Capture the cell that displays the provided text and extract its (x, y) central coordinate. 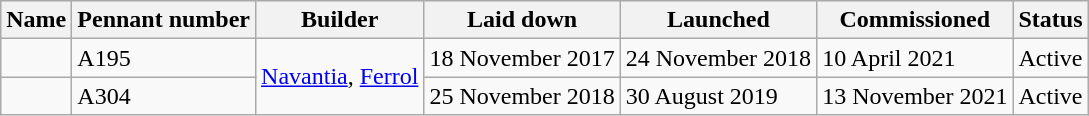
Builder (340, 20)
Launched (718, 20)
A304 (164, 96)
13 November 2021 (915, 96)
10 April 2021 (915, 58)
Status (1050, 20)
18 November 2017 (522, 58)
30 August 2019 (718, 96)
Navantia, Ferrol (340, 77)
Name (36, 20)
24 November 2018 (718, 58)
25 November 2018 (522, 96)
Commissioned (915, 20)
Laid down (522, 20)
Pennant number (164, 20)
A195 (164, 58)
